Provide the (X, Y) coordinate of the cell's center where the given text is located.  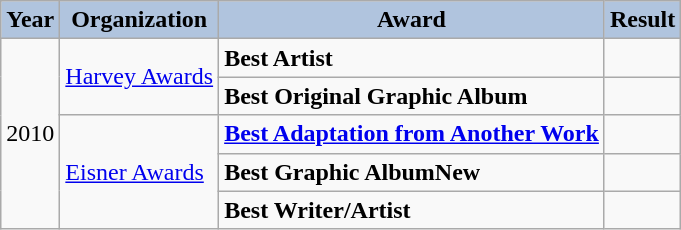
Result (642, 20)
Year (30, 20)
Best Original Graphic Album (412, 96)
Award (412, 20)
2010 (30, 134)
Eisner Awards (140, 172)
Best Adaptation from Another Work (412, 134)
Harvey Awards (140, 77)
Best Writer/Artist (412, 210)
Best Graphic AlbumNew (412, 172)
Organization (140, 20)
Best Artist (412, 58)
